Return [x, y] of the center of cell containing provided text 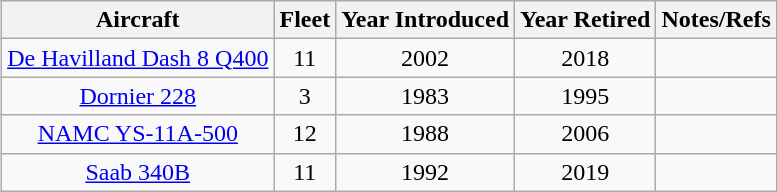
Dornier 228 [138, 96]
Aircraft [138, 20]
De Havilland Dash 8 Q400 [138, 58]
Saab 340B [138, 172]
2002 [426, 58]
12 [305, 134]
Year Introduced [426, 20]
1983 [426, 96]
Year Retired [586, 20]
NAMC YS-11A-500 [138, 134]
3 [305, 96]
2006 [586, 134]
2019 [586, 172]
1988 [426, 134]
Fleet [305, 20]
2018 [586, 58]
1992 [426, 172]
Notes/Refs [716, 20]
1995 [586, 96]
